Pinpoint the cell where the given text exists, returning its (X, Y) midpoint coordinate. 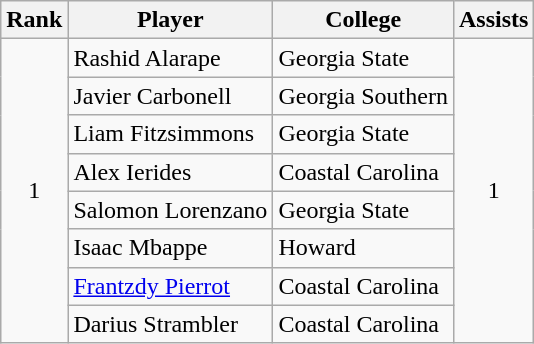
Isaac Mbappe (170, 248)
Frantzdy Pierrot (170, 286)
Georgia Southern (364, 96)
Javier Carbonell (170, 96)
Salomon Lorenzano (170, 210)
College (364, 20)
Alex Ierides (170, 172)
Howard (364, 248)
Player (170, 20)
Rank (34, 20)
Rashid Alarape (170, 58)
Darius Strambler (170, 324)
Assists (493, 20)
Liam Fitzsimmons (170, 134)
